Determine the [X, Y] coordinate at the center of the cell enclosing the given text.  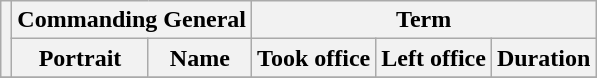
Left office [434, 58]
Name [200, 58]
Term [424, 20]
Took office [314, 58]
Commanding General [132, 20]
Portrait [80, 58]
Duration [543, 58]
